Find where the given text appears and provide that cell's center as (x, y) coordinate. 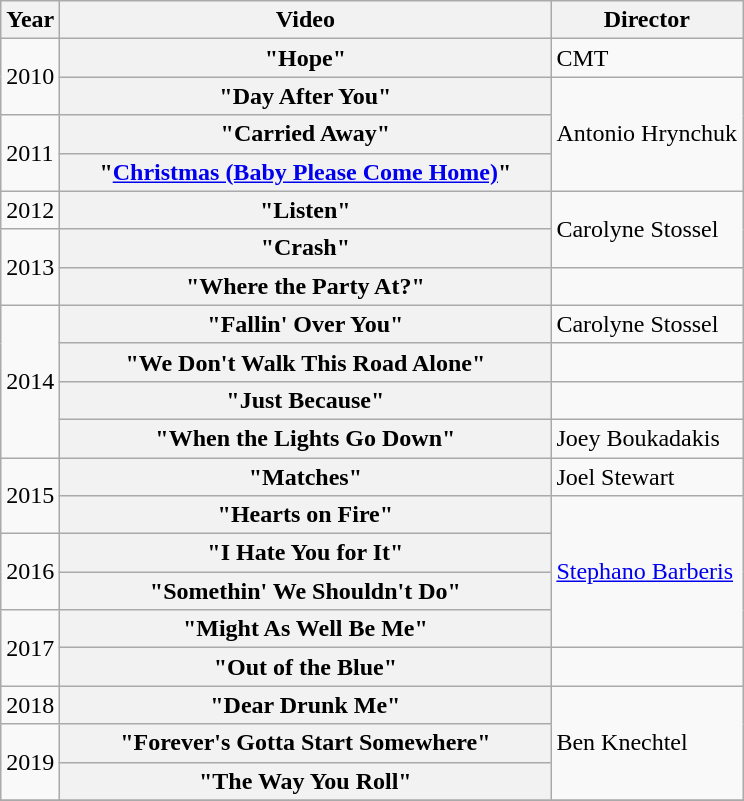
Joey Boukadakis (647, 438)
"Crash" (306, 248)
2019 (30, 762)
"I Hate You for It" (306, 553)
"Dear Drunk Me" (306, 705)
Joel Stewart (647, 477)
2015 (30, 496)
Ben Knechtel (647, 743)
Antonio Hrynchuk (647, 134)
2016 (30, 572)
2012 (30, 210)
"Listen" (306, 210)
"We Don't Walk This Road Alone" (306, 362)
"Where the Party At?" (306, 286)
"When the Lights Go Down" (306, 438)
"Day After You" (306, 96)
"Hearts on Fire" (306, 515)
"Somethin' We Shouldn't Do" (306, 591)
"Hope" (306, 58)
2011 (30, 153)
2014 (30, 381)
2017 (30, 648)
"Fallin' Over You" (306, 324)
"Out of the Blue" (306, 667)
Video (306, 20)
"Matches" (306, 477)
"Carried Away" (306, 134)
Stephano Barberis (647, 572)
Year (30, 20)
2013 (30, 267)
2018 (30, 705)
"Forever's Gotta Start Somewhere" (306, 743)
"Just Because" (306, 400)
"Christmas (Baby Please Come Home)" (306, 172)
2010 (30, 77)
CMT (647, 58)
"Might As Well Be Me" (306, 629)
Director (647, 20)
"The Way You Roll" (306, 781)
